For the text-containing cell, return its midpoint in (X, Y) coordinate format. 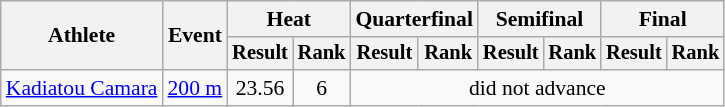
Athlete (82, 36)
Semifinal (540, 19)
6 (322, 88)
Final (662, 19)
did not advance (537, 88)
Event (196, 36)
23.56 (260, 88)
Kadiatou Camara (82, 88)
Heat (288, 19)
Quarterfinal (414, 19)
200 m (196, 88)
